Capture the cell that displays the provided text and extract its [x, y] central coordinate. 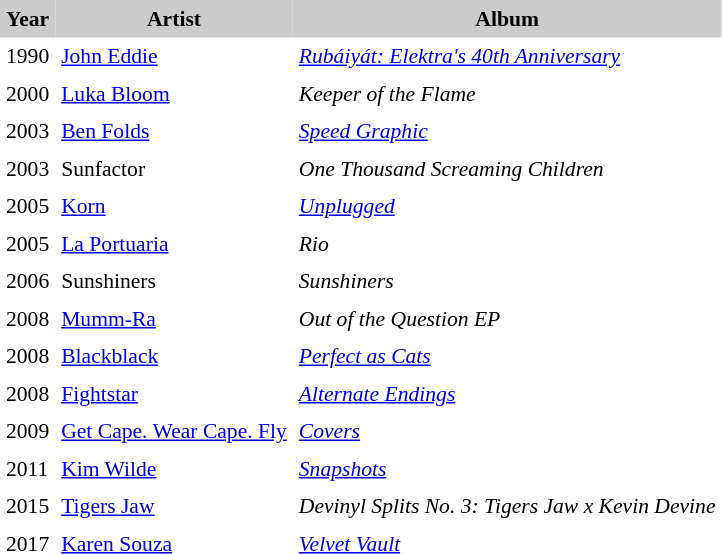
Album [508, 19]
Unplugged [508, 207]
2009 [28, 431]
Rubáiyát: Elektra's 40th Anniversary [508, 57]
Blackblack [174, 357]
Alternate Endings [508, 394]
Sunfactor [174, 169]
La Portuaria [174, 244]
Korn [174, 207]
Tigers Jaw [174, 507]
Luka Bloom [174, 94]
Ben Folds [174, 131]
2006 [28, 281]
1990 [28, 57]
Perfect as Cats [508, 357]
2011 [28, 469]
Devinyl Splits No. 3: Tigers Jaw x Kevin Devine [508, 507]
Year [28, 19]
Rio [508, 244]
2000 [28, 94]
Snapshots [508, 469]
Covers [508, 431]
Speed Graphic [508, 131]
Kim Wilde [174, 469]
Get Cape. Wear Cape. Fly [174, 431]
John Eddie [174, 57]
2015 [28, 507]
Keeper of the Flame [508, 94]
One Thousand Screaming Children [508, 169]
Artist [174, 19]
Fightstar [174, 394]
Mumm-Ra [174, 319]
Out of the Question EP [508, 319]
